Capture the cell that displays the provided text and extract its [x, y] central coordinate. 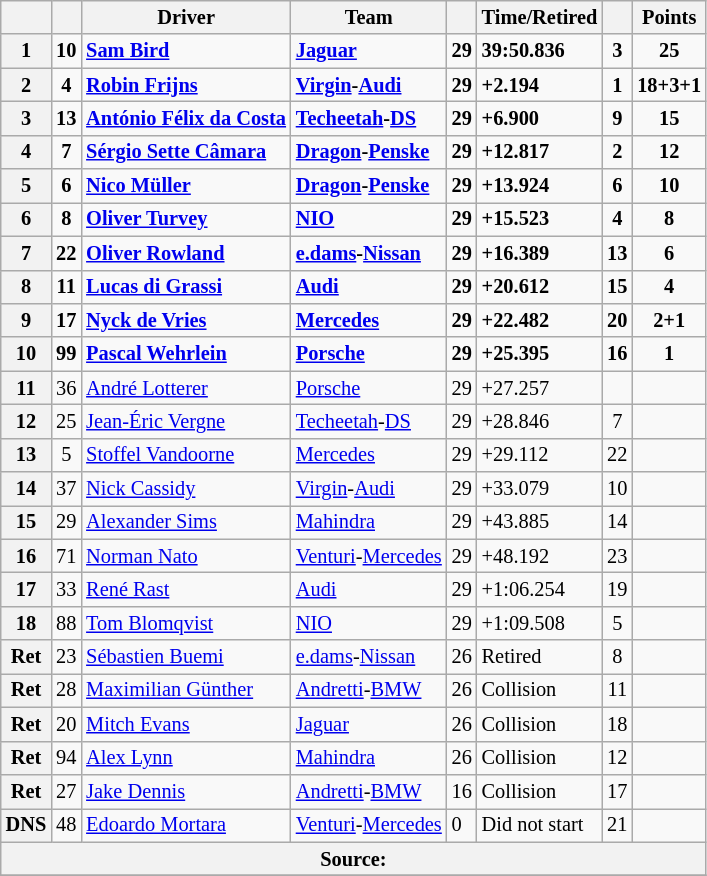
+6.900 [540, 118]
+13.924 [540, 186]
René Rast [186, 589]
33 [66, 589]
Oliver Rowland [186, 253]
Nico Müller [186, 186]
+28.846 [540, 421]
0 [462, 825]
Mitch Evans [186, 724]
94 [66, 758]
André Lotterer [186, 388]
19 [617, 589]
21 [617, 825]
+2.194 [540, 85]
Sam Bird [186, 51]
36 [66, 388]
28 [66, 690]
Nick Cassidy [186, 489]
Points [669, 17]
Time/Retired [540, 17]
Nyck de Vries [186, 320]
99 [66, 354]
39:50.836 [540, 51]
Sérgio Sette Câmara [186, 152]
Did not start [540, 825]
António Félix da Costa [186, 118]
+25.395 [540, 354]
+15.523 [540, 219]
Robin Frijns [186, 85]
+20.612 [540, 287]
Oliver Turvey [186, 219]
Source: [354, 859]
88 [66, 623]
Driver [186, 17]
37 [66, 489]
+33.079 [540, 489]
Edoardo Mortara [186, 825]
Sébastien Buemi [186, 657]
+29.112 [540, 455]
+16.389 [540, 253]
Stoffel Vandoorne [186, 455]
Tom Blomqvist [186, 623]
+22.482 [540, 320]
+43.885 [540, 522]
27 [66, 791]
+1:06.254 [540, 589]
Maximilian Günther [186, 690]
Retired [540, 657]
+1:09.508 [540, 623]
Norman Nato [186, 556]
Alexander Sims [186, 522]
71 [66, 556]
DNS [26, 825]
Jean-Éric Vergne [186, 421]
Jake Dennis [186, 791]
+48.192 [540, 556]
Alex Lynn [186, 758]
48 [66, 825]
18+3+1 [669, 85]
+27.257 [540, 388]
+12.817 [540, 152]
2+1 [669, 320]
Pascal Wehrlein [186, 354]
Team [369, 17]
Lucas di Grassi [186, 287]
